Pinpoint the cell where the given text exists, returning its [X, Y] midpoint coordinate. 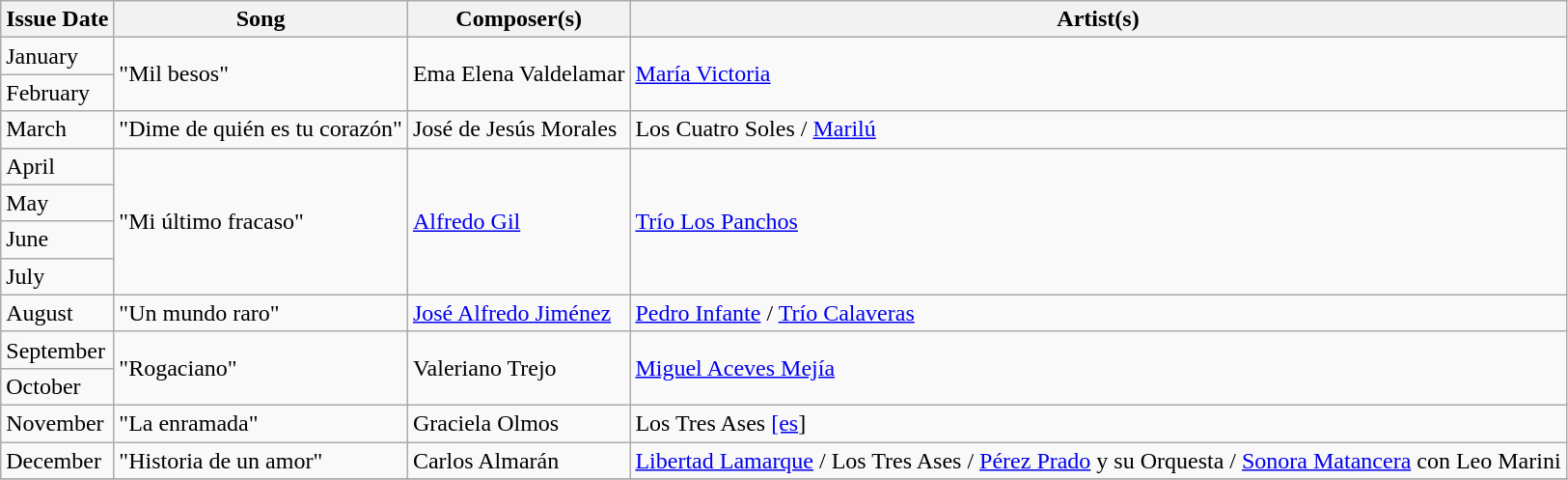
November [58, 423]
"Un mundo raro" [261, 313]
Alfredo Gil [519, 221]
Miguel Aceves Mejía [1098, 368]
Trío Los Panchos [1098, 221]
December [58, 461]
"Mi último fracaso" [261, 221]
Graciela Olmos [519, 423]
"Rogaciano" [261, 368]
José de Jesús Morales [519, 129]
María Victoria [1098, 74]
Artist(s) [1098, 19]
"Historia de un amor" [261, 461]
"La enramada" [261, 423]
"Dime de quién es tu corazón" [261, 129]
June [58, 240]
"Mil besos" [261, 74]
July [58, 276]
Los Cuatro Soles / Marilú [1098, 129]
April [58, 166]
Issue Date [58, 19]
January [58, 56]
Composer(s) [519, 19]
September [58, 350]
Ema Elena Valdelamar [519, 74]
José Alfredo Jiménez [519, 313]
March [58, 129]
Carlos Almarán [519, 461]
Los Tres Ases [es] [1098, 423]
Pedro Infante / Trío Calaveras [1098, 313]
February [58, 93]
Libertad Lamarque / Los Tres Ases / Pérez Prado y su Orquesta / Sonora Matancera con Leo Marini [1098, 461]
May [58, 203]
August [58, 313]
Song [261, 19]
October [58, 386]
Valeriano Trejo [519, 368]
